Determine the [X, Y] coordinate at the center of the cell enclosing the given text.  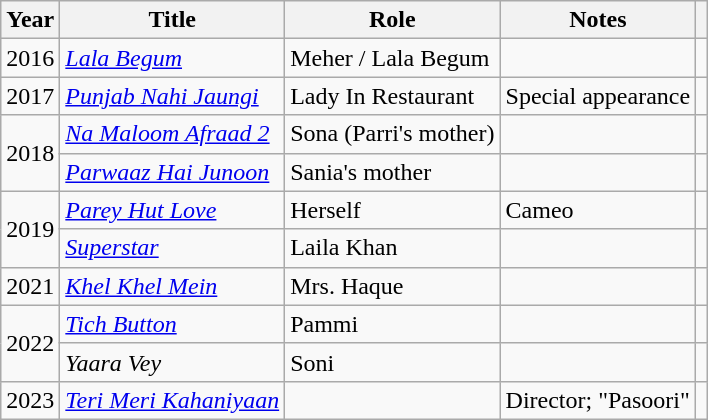
Sania's mother [392, 172]
Special appearance [598, 96]
Title [172, 20]
Cameo [598, 210]
Director; "Pasoori" [598, 400]
2019 [30, 229]
Soni [392, 362]
Tich Button [172, 324]
Laila Khan [392, 248]
2022 [30, 343]
Punjab Nahi Jaungi [172, 96]
2018 [30, 153]
Notes [598, 20]
Role [392, 20]
Parey Hut Love [172, 210]
2017 [30, 96]
Pammi [392, 324]
Khel Khel Mein [172, 286]
Parwaaz Hai Junoon [172, 172]
Lala Begum [172, 58]
Yaara Vey [172, 362]
2021 [30, 286]
2023 [30, 400]
Year [30, 20]
Meher / Lala Begum [392, 58]
Na Maloom Afraad 2 [172, 134]
2016 [30, 58]
Superstar [172, 248]
Mrs. Haque [392, 286]
Teri Meri Kahaniyaan [172, 400]
Lady In Restaurant [392, 96]
Sona (Parri's mother) [392, 134]
Herself [392, 210]
